Return [x, y] of the center of cell containing provided text 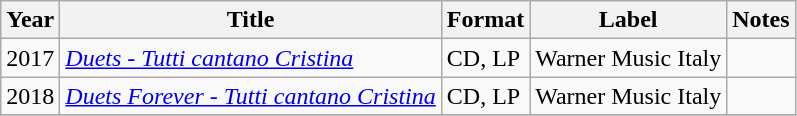
Label [628, 20]
Format [485, 20]
2017 [30, 58]
Notes [761, 20]
Year [30, 20]
Duets Forever - Tutti cantano Cristina [250, 96]
2018 [30, 96]
Duets - Tutti cantano Cristina [250, 58]
Title [250, 20]
